From the cell containing the given text, extract its center point as (x, y) coordinate. 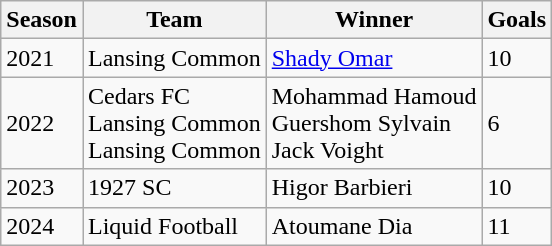
Lansing Common (174, 58)
1927 SC (174, 188)
Team (174, 20)
Higor Barbieri (374, 188)
11 (517, 226)
Liquid Football (174, 226)
Goals (517, 20)
Season (42, 20)
Cedars FCLansing CommonLansing Common (174, 123)
Shady Omar (374, 58)
Mohammad HamoudGuershom SylvainJack Voight (374, 123)
2023 (42, 188)
2021 (42, 58)
Atoumane Dia (374, 226)
Winner (374, 20)
2022 (42, 123)
6 (517, 123)
2024 (42, 226)
